Scan for the cell matching the given text and deliver its [X, Y] coordinate at center. 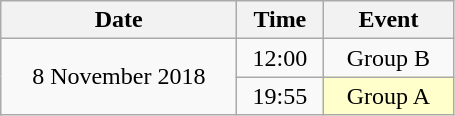
Group B [388, 58]
19:55 [280, 96]
Time [280, 20]
12:00 [280, 58]
Event [388, 20]
Group A [388, 96]
8 November 2018 [119, 77]
Date [119, 20]
